Identify which cell holds the provided text, then report its (X, Y) central coordinate. 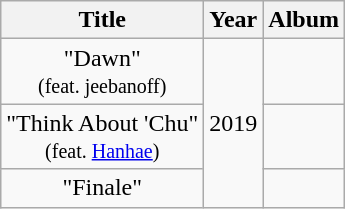
"Dawn" (feat. jeebanoff) (102, 72)
Year (234, 20)
"Think About 'Chu" (feat. Hanhae) (102, 136)
2019 (234, 123)
"Finale" (102, 188)
Album (304, 20)
Title (102, 20)
